Provide the [X, Y] coordinate of the cell's center where the given text is located.  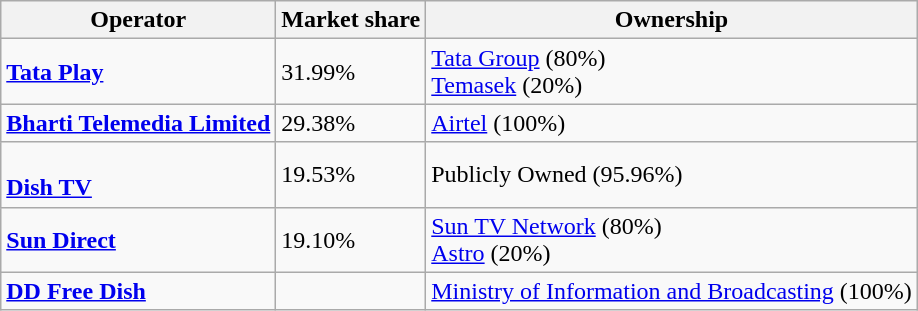
Airtel (100%) [672, 123]
Bharti Telemedia Limited [138, 123]
Operator [138, 20]
19.10% [351, 240]
19.53% [351, 174]
29.38% [351, 123]
Tata Play [138, 72]
Market share [351, 20]
Ministry of Information and Broadcasting (100%) [672, 291]
Publicly Owned (95.96%) [672, 174]
Sun TV Network (80%)Astro (20%) [672, 240]
31.99% [351, 72]
Tata Group (80%)Temasek (20%) [672, 72]
Sun Direct [138, 240]
DD Free Dish [138, 291]
Dish TV [138, 174]
Ownership [672, 20]
